For the text-containing cell, return its midpoint in (X, Y) coordinate format. 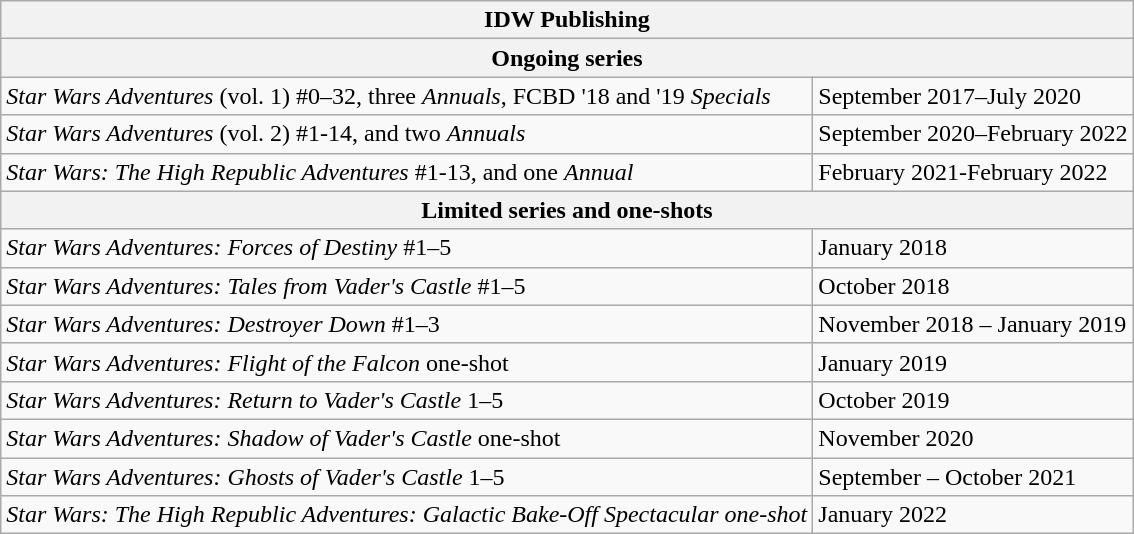
October 2018 (973, 286)
Star Wars Adventures: Return to Vader's Castle 1–5 (407, 400)
January 2019 (973, 362)
Limited series and one-shots (567, 210)
September – October 2021 (973, 477)
Ongoing series (567, 58)
Star Wars Adventures: Forces of Destiny #1–5 (407, 248)
February 2021-February 2022 (973, 172)
Star Wars: The High Republic Adventures #1-13, and one Annual (407, 172)
Star Wars Adventures: Destroyer Down #1–3 (407, 324)
September 2020–February 2022 (973, 134)
September 2017–July 2020 (973, 96)
Star Wars Adventures: Shadow of Vader's Castle one-shot (407, 438)
Star Wars Adventures: Flight of the Falcon one-shot (407, 362)
Star Wars Adventures: Ghosts of Vader's Castle 1–5 (407, 477)
Star Wars: The High Republic Adventures: Galactic Bake-Off Spectacular one-shot (407, 515)
November 2018 – January 2019 (973, 324)
Star Wars Adventures (vol. 1) #0–32, three Annuals, FCBD '18 and '19 Specials (407, 96)
October 2019 (973, 400)
January 2022 (973, 515)
Star Wars Adventures (vol. 2) #1-14, and two Annuals (407, 134)
IDW Publishing (567, 20)
Star Wars Adventures: Tales from Vader's Castle #1–5 (407, 286)
November 2020 (973, 438)
January 2018 (973, 248)
